Return (X, Y) of the center of cell containing provided text 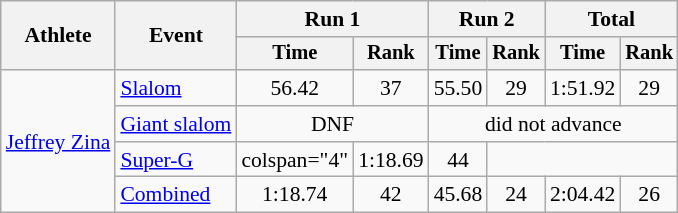
DNF (332, 124)
56.42 (294, 88)
did not advance (554, 124)
Slalom (176, 88)
Run 1 (332, 19)
55.50 (458, 88)
1:18.69 (390, 160)
1:18.74 (294, 195)
Total (612, 19)
Athlete (58, 36)
2:04.42 (582, 195)
42 (390, 195)
44 (458, 160)
24 (516, 195)
Combined (176, 195)
Run 2 (487, 19)
Super-G (176, 160)
Giant slalom (176, 124)
Event (176, 36)
Jeffrey Zina (58, 141)
45.68 (458, 195)
1:51.92 (582, 88)
26 (649, 195)
colspan="4" (294, 160)
37 (390, 88)
